Locate the cell with the specified text and output its [X, Y] center coordinate. 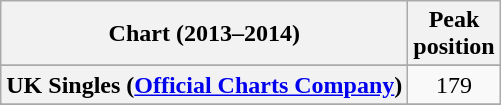
Peakposition [454, 34]
UK Singles (Official Charts Company) [204, 85]
Chart (2013–2014) [204, 34]
179 [454, 85]
